Pinpoint the cell where the given text exists, returning its (x, y) midpoint coordinate. 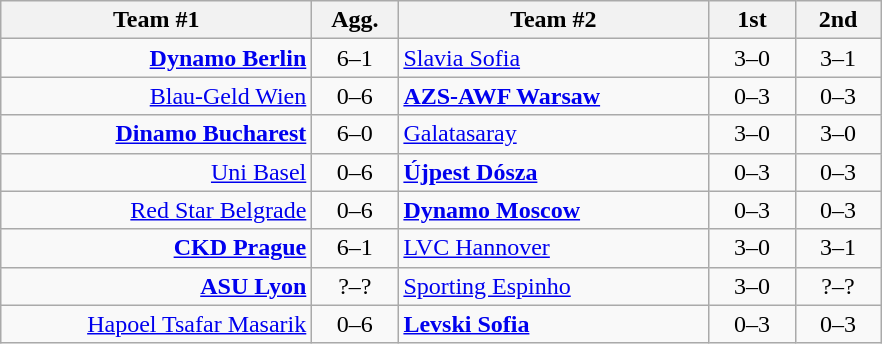
Agg. (355, 20)
LVC Hannover (554, 248)
1st (752, 20)
6–0 (355, 134)
CKD Prague (156, 248)
Levski Sofia (554, 324)
Hapoel Tsafar Masarik (156, 324)
Dynamo Moscow (554, 210)
Uni Basel (156, 172)
Team #2 (554, 20)
AZS-AWF Warsaw (554, 96)
Blau-Geld Wien (156, 96)
2nd (838, 20)
Dinamo Bucharest (156, 134)
Dynamo Berlin (156, 58)
Sporting Espinho (554, 286)
Slavia Sofia (554, 58)
Red Star Belgrade (156, 210)
Team #1 (156, 20)
Újpest Dósza (554, 172)
ASU Lyon (156, 286)
Galatasaray (554, 134)
